Capture the cell that displays the provided text and extract its [X, Y] central coordinate. 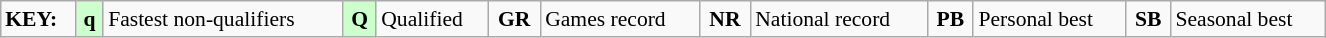
PB [950, 19]
Games record [620, 19]
Personal best [1049, 19]
NR [725, 19]
Qualified [432, 19]
Q [360, 19]
National record [838, 19]
Seasonal best [1248, 19]
GR [514, 19]
q [90, 19]
SB [1148, 19]
KEY: [38, 19]
Fastest non-qualifiers [223, 19]
